Scan for the cell matching the given text and deliver its (x, y) coordinate at center. 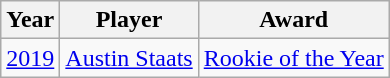
Rookie of the Year (294, 58)
2019 (30, 58)
Award (294, 20)
Year (30, 20)
Player (129, 20)
Austin Staats (129, 58)
